Detect which cell encompasses the target text, then output its (x, y) center coordinate. 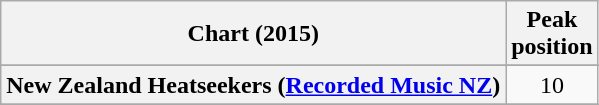
Peakposition (552, 34)
10 (552, 85)
Chart (2015) (254, 34)
New Zealand Heatseekers (Recorded Music NZ) (254, 85)
